Return the (x, y) coordinate for the center point of the cell that contains the specified text.  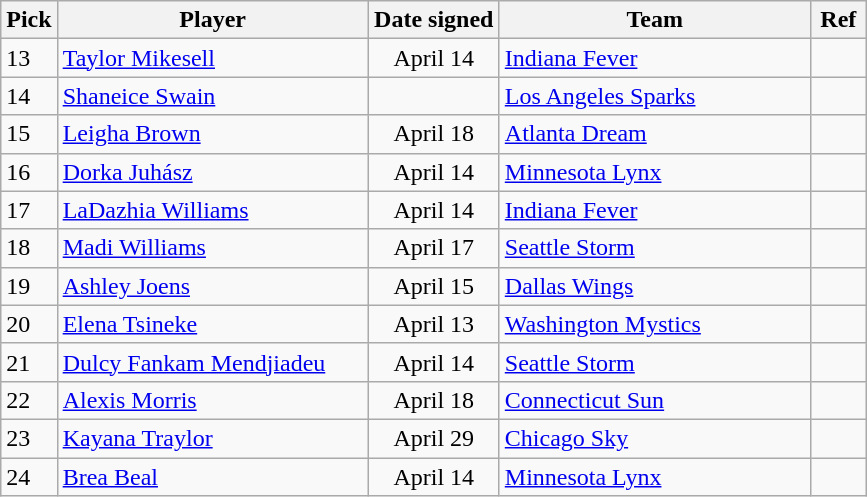
17 (29, 210)
22 (29, 400)
15 (29, 134)
14 (29, 96)
LaDazhia Williams (212, 210)
Player (212, 20)
20 (29, 324)
April 17 (434, 248)
18 (29, 248)
24 (29, 477)
Washington Mystics (654, 324)
April 15 (434, 286)
Date signed (434, 20)
Elena Tsineke (212, 324)
April 29 (434, 438)
Chicago Sky (654, 438)
Dulcy Fankam Mendjiadeu (212, 362)
Taylor Mikesell (212, 58)
Team (654, 20)
Alexis Morris (212, 400)
Shaneice Swain (212, 96)
Los Angeles Sparks (654, 96)
16 (29, 172)
Leigha Brown (212, 134)
Dorka Juhász (212, 172)
Pick (29, 20)
Dallas Wings (654, 286)
Madi Williams (212, 248)
19 (29, 286)
23 (29, 438)
Connecticut Sun (654, 400)
Atlanta Dream (654, 134)
Brea Beal (212, 477)
21 (29, 362)
Kayana Traylor (212, 438)
Ref (838, 20)
13 (29, 58)
April 13 (434, 324)
Ashley Joens (212, 286)
